Output the (x, y) coordinate of the center of the cell containing the given text.  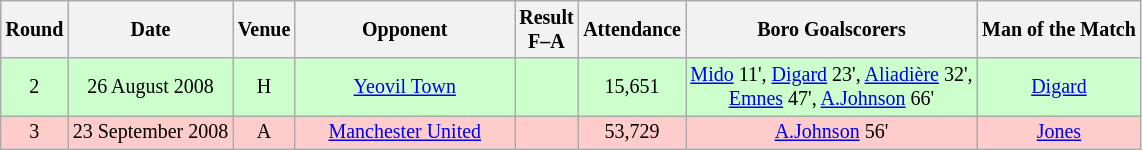
Mido 11', Digard 23', Aliadière 32',Emnes 47', A.Johnson 66' (832, 88)
A (264, 132)
Jones (1058, 132)
Date (150, 30)
Manchester United (404, 132)
A.Johnson 56' (832, 132)
53,729 (632, 132)
H (264, 88)
Round (34, 30)
Venue (264, 30)
Man of the Match (1058, 30)
3 (34, 132)
Opponent (404, 30)
Boro Goalscorers (832, 30)
Yeovil Town (404, 88)
15,651 (632, 88)
23 September 2008 (150, 132)
Digard (1058, 88)
26 August 2008 (150, 88)
ResultF–A (546, 30)
2 (34, 88)
Attendance (632, 30)
